Capture the cell that displays the provided text and extract its [X, Y] central coordinate. 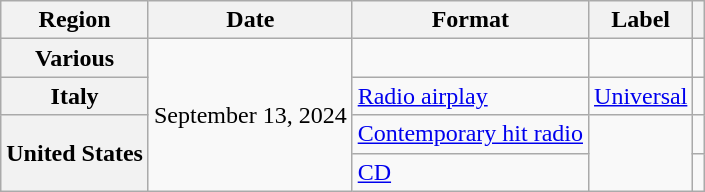
Format [470, 20]
Contemporary hit radio [470, 134]
Region [75, 20]
Radio airplay [470, 96]
Universal [641, 96]
Various [75, 58]
Italy [75, 96]
September 13, 2024 [250, 115]
CD [470, 172]
United States [75, 153]
Date [250, 20]
Label [641, 20]
